Capture the cell that displays the provided text and extract its [X, Y] central coordinate. 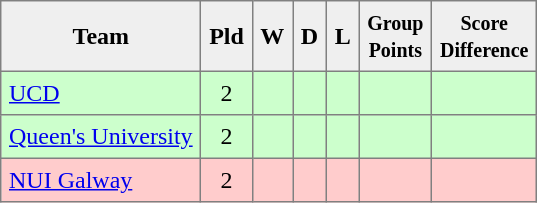
Queen's University [101, 137]
UCD [101, 93]
Pld [226, 36]
W [272, 36]
L [342, 36]
NUI Galway [101, 180]
Team [101, 36]
GroupPoints [396, 36]
ScoreDifference [484, 36]
D [310, 36]
